For the text-containing cell, return its midpoint in [X, Y] coordinate format. 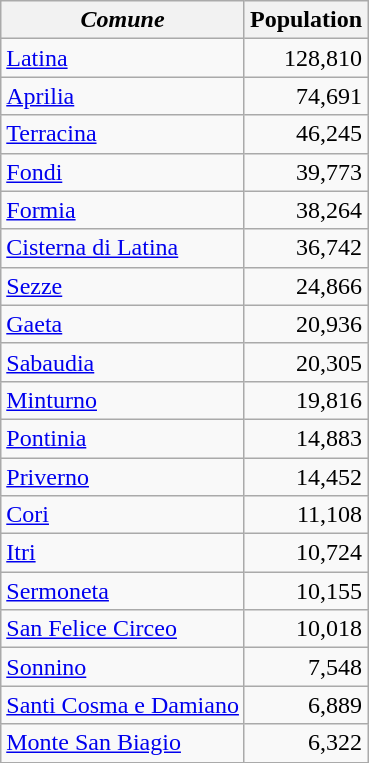
128,810 [306, 58]
36,742 [306, 248]
19,816 [306, 400]
Sezze [123, 286]
7,548 [306, 667]
Pontinia [123, 438]
Cisterna di Latina [123, 248]
20,936 [306, 324]
14,452 [306, 477]
Monte San Biagio [123, 743]
San Felice Circeo [123, 629]
10,155 [306, 591]
10,724 [306, 553]
14,883 [306, 438]
6,889 [306, 705]
Santi Cosma e Damiano [123, 705]
Comune [123, 20]
Gaeta [123, 324]
Formia [123, 210]
Terracina [123, 134]
11,108 [306, 515]
Priverno [123, 477]
Sonnino [123, 667]
Sabaudia [123, 362]
39,773 [306, 172]
74,691 [306, 96]
Itri [123, 553]
6,322 [306, 743]
Aprilia [123, 96]
Minturno [123, 400]
Latina [123, 58]
24,866 [306, 286]
20,305 [306, 362]
46,245 [306, 134]
Sermoneta [123, 591]
10,018 [306, 629]
Fondi [123, 172]
Cori [123, 515]
38,264 [306, 210]
Population [306, 20]
